From the cell containing the given text, extract its center point as [x, y] coordinate. 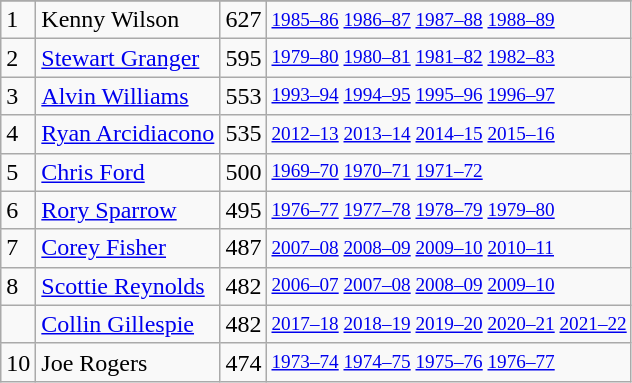
627 [244, 20]
1969–70 1970–71 1971–72 [449, 172]
4 [18, 134]
10 [18, 362]
5 [18, 172]
1976–77 1977–78 1978–79 1979–80 [449, 210]
Joe Rogers [128, 362]
1979–80 1980–81 1981–82 1982–83 [449, 58]
Rory Sparrow [128, 210]
1993–94 1994–95 1995–96 1996–97 [449, 96]
553 [244, 96]
8 [18, 286]
495 [244, 210]
Chris Ford [128, 172]
595 [244, 58]
1985–86 1986–87 1987–88 1988–89 [449, 20]
1973–74 1974–75 1975–76 1976–77 [449, 362]
Scottie Reynolds [128, 286]
Alvin Williams [128, 96]
535 [244, 134]
3 [18, 96]
Stewart Granger [128, 58]
2017–18 2018–19 2019–20 2020–21 2021–22 [449, 324]
2 [18, 58]
500 [244, 172]
Kenny Wilson [128, 20]
2006–07 2007–08 2008–09 2009–10 [449, 286]
6 [18, 210]
487 [244, 248]
Ryan Arcidiacono [128, 134]
1 [18, 20]
7 [18, 248]
Collin Gillespie [128, 324]
Corey Fisher [128, 248]
2007–08 2008–09 2009–10 2010–11 [449, 248]
2012–13 2013–14 2014–15 2015–16 [449, 134]
474 [244, 362]
